Find where the given text appears and provide that cell's center as (X, Y) coordinate. 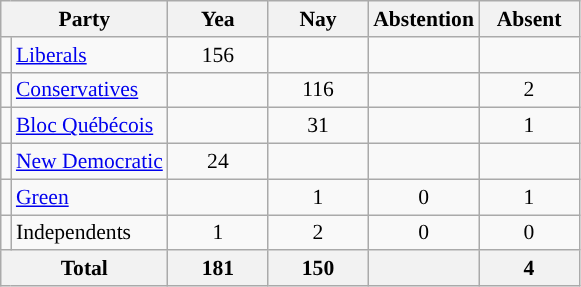
181 (218, 269)
Conservatives (90, 90)
150 (318, 269)
4 (529, 269)
Total (84, 269)
Yea (218, 19)
Liberals (90, 55)
New Democratic (90, 162)
Bloc Québécois (90, 126)
Absent (529, 19)
Abstention (424, 19)
31 (318, 126)
Party (84, 19)
116 (318, 90)
156 (218, 55)
Green (90, 197)
Nay (318, 19)
24 (218, 162)
Independents (90, 233)
